Detect which cell encompasses the target text, then output its (X, Y) center coordinate. 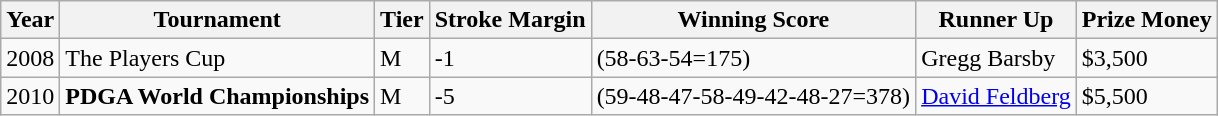
Gregg Barsby (996, 58)
The Players Cup (218, 58)
Winning Score (754, 20)
Prize Money (1146, 20)
PDGA World Championships (218, 96)
$3,500 (1146, 58)
Tier (402, 20)
David Feldberg (996, 96)
2008 (30, 58)
Stroke Margin (510, 20)
Year (30, 20)
2010 (30, 96)
Tournament (218, 20)
Runner Up (996, 20)
(58-63-54=175) (754, 58)
(59-48-47-58-49-42-48-27=378) (754, 96)
-5 (510, 96)
-1 (510, 58)
$5,500 (1146, 96)
